From the cell containing the given text, extract its center point as [x, y] coordinate. 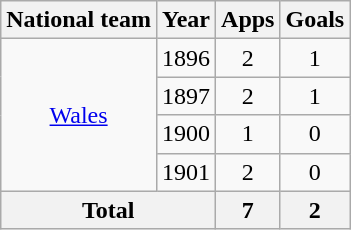
1897 [186, 96]
Wales [79, 115]
1900 [186, 134]
Total [108, 210]
Goals [315, 20]
National team [79, 20]
1896 [186, 58]
Apps [248, 20]
7 [248, 210]
1901 [186, 172]
Year [186, 20]
